Return [X, Y] of the center of cell containing provided text 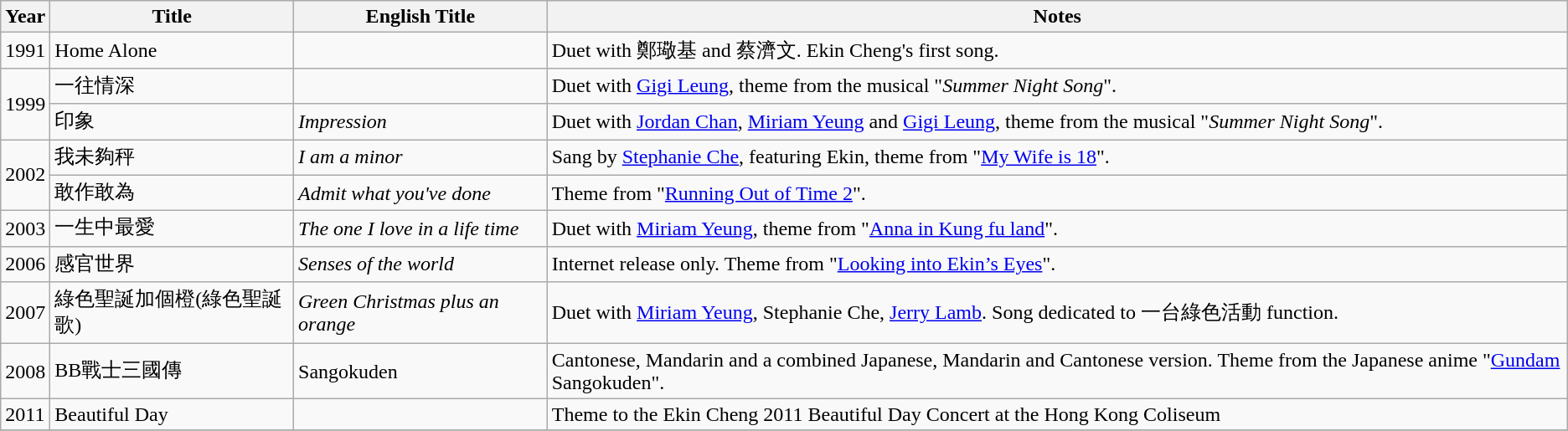
Duet with Jordan Chan, Miriam Yeung and Gigi Leung, theme from the musical "Summer Night Song". [1057, 122]
Green Christmas plus an orange [420, 313]
Duet with Miriam Yeung, theme from "Anna in Kung fu land". [1057, 229]
印象 [173, 122]
1991 [25, 50]
綠色聖誕加個橙(綠色聖誕歌) [173, 313]
Home Alone [173, 50]
Year [25, 17]
2006 [25, 264]
2003 [25, 229]
Title [173, 17]
Cantonese, Mandarin and a combined Japanese, Mandarin and Cantonese version. Theme from the Japanese anime "Gundam Sangokuden". [1057, 372]
BB戰士三國傳 [173, 372]
2007 [25, 313]
2008 [25, 372]
Duet with Gigi Leung, theme from the musical "Summer Night Song". [1057, 85]
Sangokuden [420, 372]
2002 [25, 174]
Senses of the world [420, 264]
Duet with 鄭璥基 and 蔡濟文. Ekin Cheng's first song. [1057, 50]
Theme from "Running Out of Time 2". [1057, 192]
I am a minor [420, 157]
敢作敢為 [173, 192]
感官世界 [173, 264]
Admit what you've done [420, 192]
Internet release only. Theme from "Looking into Ekin’s Eyes". [1057, 264]
Duet with Miriam Yeung, Stephanie Che, Jerry Lamb. Song dedicated to 一台綠色活動 function. [1057, 313]
Sang by Stephanie Che, featuring Ekin, theme from "My Wife is 18". [1057, 157]
我未夠秤 [173, 157]
2011 [25, 414]
一生中最愛 [173, 229]
Theme to the Ekin Cheng 2011 Beautiful Day Concert at the Hong Kong Coliseum [1057, 414]
1999 [25, 104]
English Title [420, 17]
The one I love in a life time [420, 229]
Impression [420, 122]
Beautiful Day [173, 414]
Notes [1057, 17]
一往情深 [173, 85]
